Provide the [X, Y] coordinate of the cell's center where the given text is located.  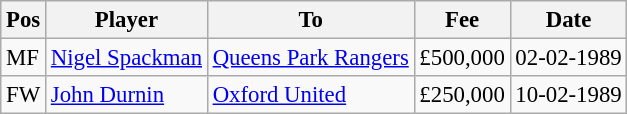
John Durnin [127, 95]
£250,000 [462, 95]
Oxford United [310, 95]
Queens Park Rangers [310, 58]
Pos [24, 20]
To [310, 20]
Fee [462, 20]
£500,000 [462, 58]
10-02-1989 [568, 95]
FW [24, 95]
Nigel Spackman [127, 58]
MF [24, 58]
Player [127, 20]
Date [568, 20]
02-02-1989 [568, 58]
